Pinpoint the cell where the given text exists, returning its (X, Y) midpoint coordinate. 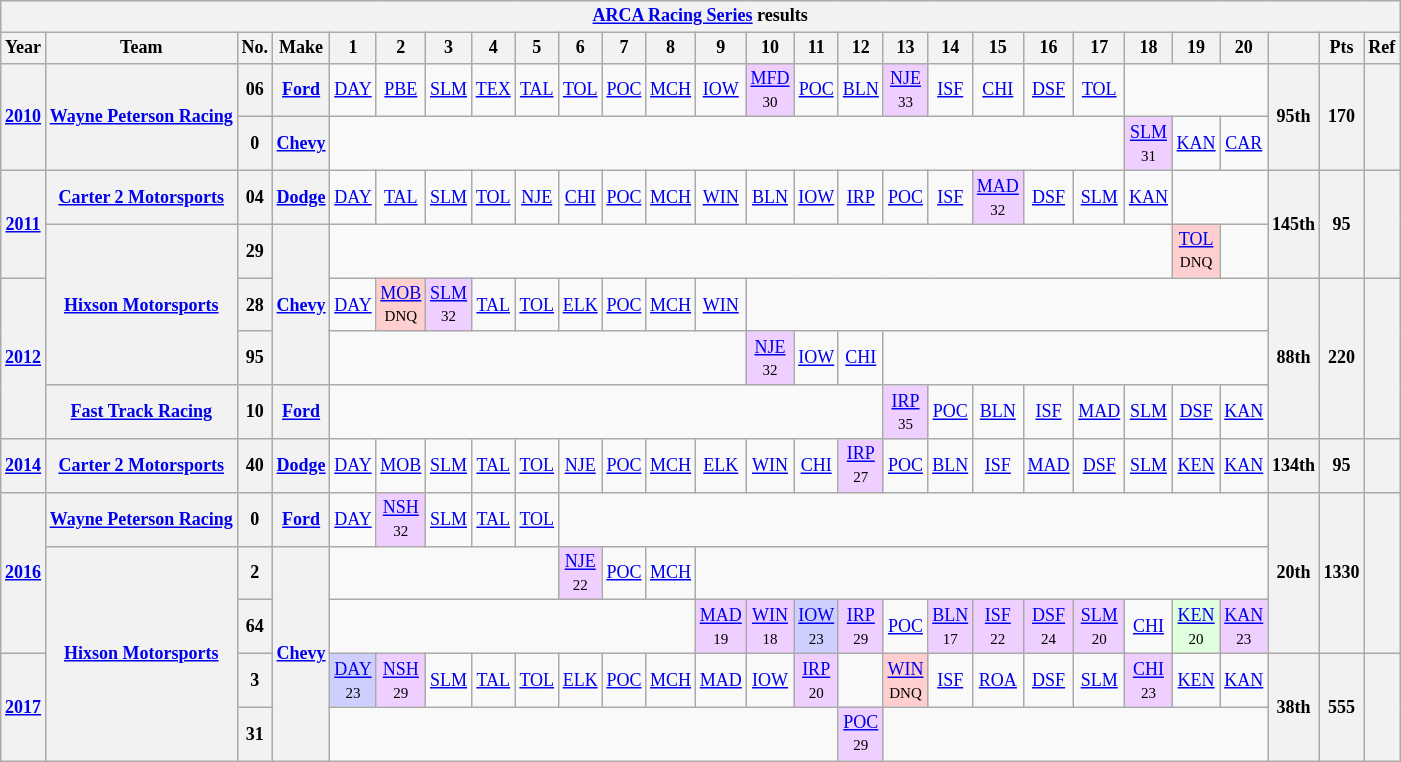
17 (1100, 48)
20 (1244, 48)
Pts (1342, 48)
12 (860, 48)
KAN23 (1244, 627)
145th (1294, 224)
8 (671, 48)
2014 (24, 466)
16 (1048, 48)
6 (580, 48)
2010 (24, 116)
NJE32 (770, 358)
134th (1294, 466)
Team (141, 48)
ROA (998, 680)
SLM31 (1149, 144)
555 (1342, 706)
ARCA Racing Series results (700, 16)
SLM20 (1100, 627)
IRP29 (860, 627)
88th (1294, 358)
NJE22 (580, 573)
Ref (1382, 48)
SLM32 (449, 305)
19 (1196, 48)
TEX (493, 90)
NSH32 (401, 519)
DAY23 (353, 680)
CHI23 (1149, 680)
170 (1342, 116)
KEN20 (1196, 627)
TOLDNQ (1196, 251)
MAD19 (720, 627)
5 (536, 48)
4 (493, 48)
06 (254, 90)
2017 (24, 706)
ISF22 (998, 627)
MOB (401, 466)
MOBDNQ (401, 305)
Make (301, 48)
7 (624, 48)
2016 (24, 572)
38th (1294, 706)
14 (950, 48)
15 (998, 48)
1330 (1342, 572)
20th (1294, 572)
IRP35 (906, 412)
IRP27 (860, 466)
64 (254, 627)
40 (254, 466)
IRP20 (816, 680)
31 (254, 734)
13 (906, 48)
WINDNQ (906, 680)
PBE (401, 90)
CAR (1244, 144)
MAD32 (998, 197)
2011 (24, 224)
11 (816, 48)
04 (254, 197)
220 (1342, 358)
1 (353, 48)
NJE33 (906, 90)
9 (720, 48)
MFD30 (770, 90)
IRP (860, 197)
95th (1294, 116)
28 (254, 305)
DSF24 (1048, 627)
BLN17 (950, 627)
Year (24, 48)
18 (1149, 48)
29 (254, 251)
Fast Track Racing (141, 412)
No. (254, 48)
IOW23 (816, 627)
2012 (24, 358)
WIN18 (770, 627)
POC29 (860, 734)
NSH29 (401, 680)
